Output the [X, Y] coordinate of the center of the cell containing the given text.  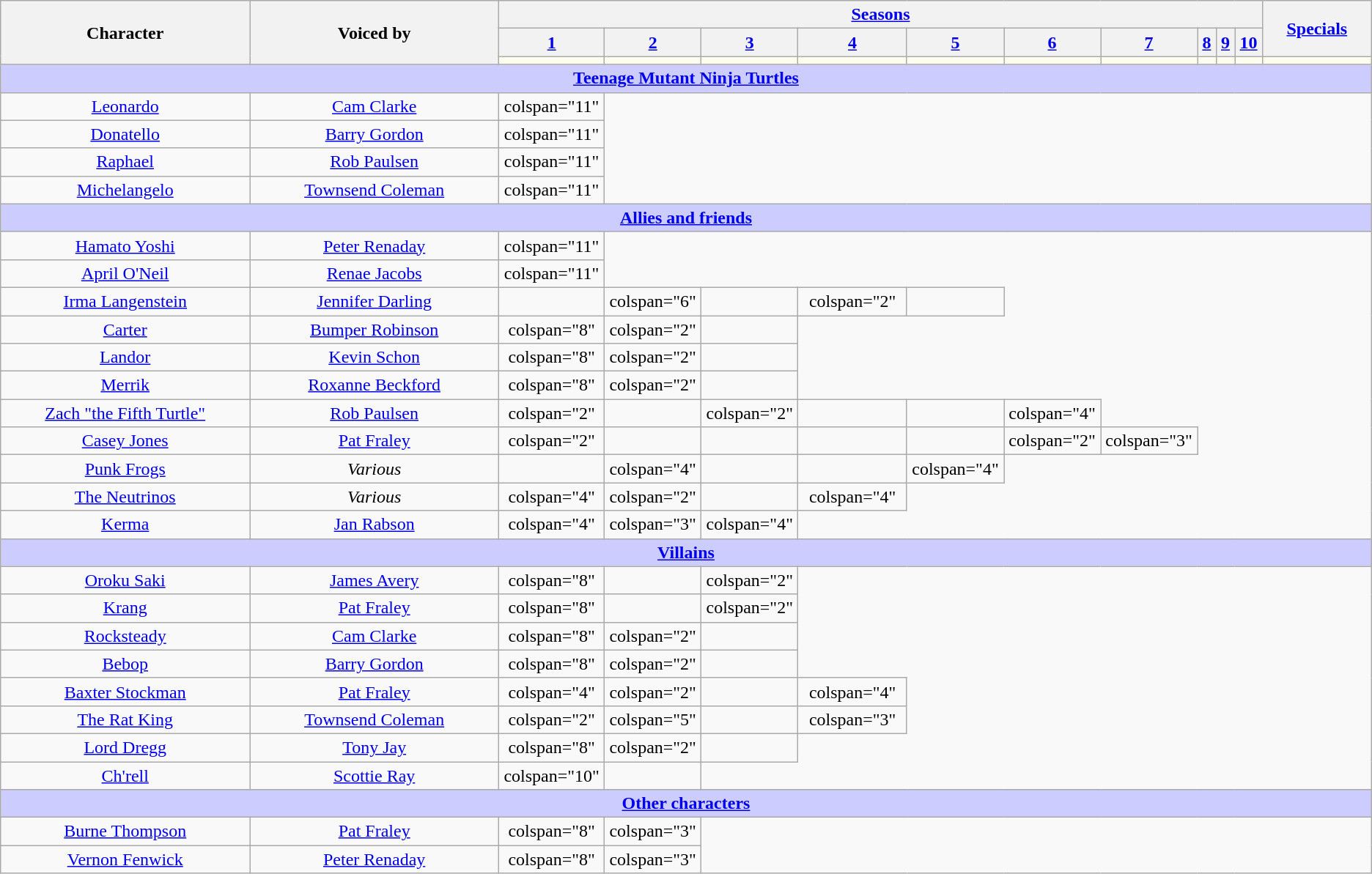
Villains [686, 552]
Ch'rell [125, 776]
Zach "the Fifth Turtle" [125, 413]
Tony Jay [375, 747]
Bumper Robinson [375, 329]
6 [1052, 42]
9 [1225, 42]
Irma Langenstein [125, 301]
Punk Frogs [125, 469]
3 [750, 42]
Casey Jones [125, 441]
10 [1249, 42]
5 [955, 42]
Lord Dregg [125, 747]
Teenage Mutant Ninja Turtles [686, 78]
Burne Thompson [125, 832]
Other characters [686, 804]
Landor [125, 358]
Rocksteady [125, 636]
1 [552, 42]
Bebop [125, 664]
Raphael [125, 162]
Oroku Saki [125, 580]
Allies and friends [686, 218]
colspan="10" [552, 776]
Kevin Schon [375, 358]
Merrik [125, 385]
Scottie Ray [375, 776]
The Neutrinos [125, 497]
Kerma [125, 525]
Michelangelo [125, 190]
Krang [125, 608]
Donatello [125, 134]
Roxanne Beckford [375, 385]
colspan="5" [653, 719]
April O'Neil [125, 273]
Vernon Fenwick [125, 859]
The Rat King [125, 719]
7 [1149, 42]
8 [1207, 42]
Renae Jacobs [375, 273]
Hamato Yoshi [125, 245]
4 [853, 42]
Character [125, 32]
Leonardo [125, 106]
colspan="6" [653, 301]
Jennifer Darling [375, 301]
Specials [1316, 29]
Voiced by [375, 32]
Carter [125, 329]
2 [653, 42]
Baxter Stockman [125, 692]
James Avery [375, 580]
Jan Rabson [375, 525]
Seasons [881, 15]
